Scan for the cell matching the given text and deliver its (x, y) coordinate at center. 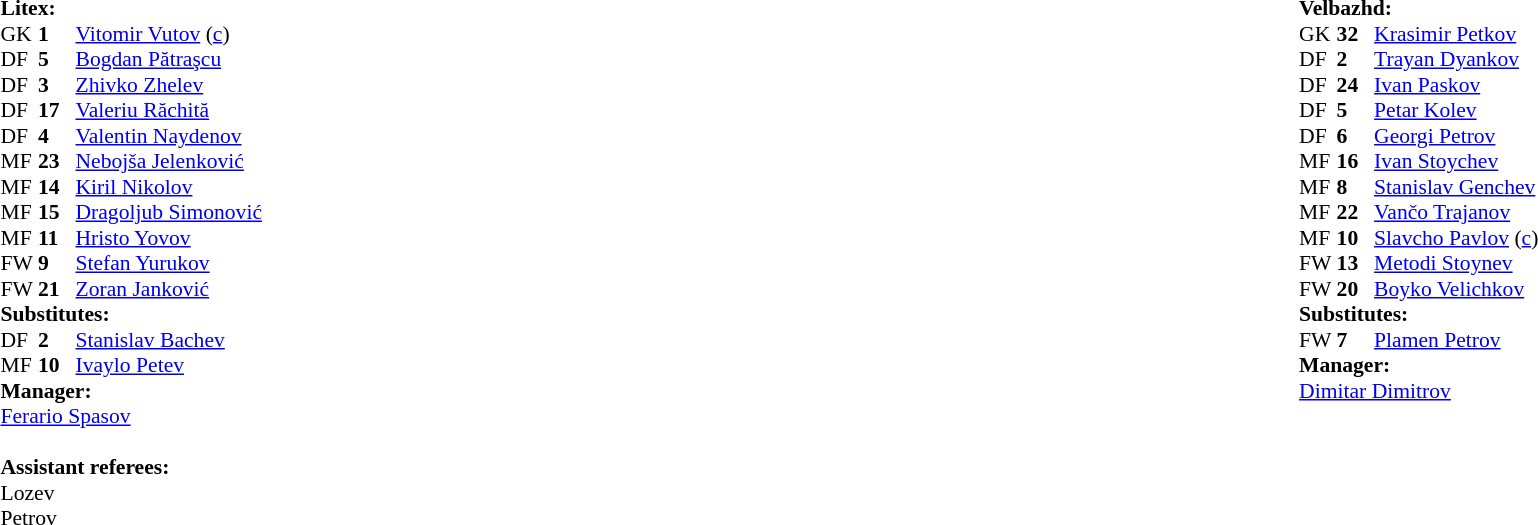
Boyko Velichkov (1456, 289)
14 (57, 187)
3 (57, 85)
Stanislav Bachev (169, 340)
Metodi Stoynev (1456, 263)
16 (1356, 161)
21 (57, 289)
Zhivko Zhelev (169, 85)
Ivaylo Petev (169, 365)
Plamen Petrov (1456, 340)
Kiril Nikolov (169, 187)
9 (57, 263)
Dragoljub Simonović (169, 213)
Stanislav Genchev (1456, 187)
Georgi Petrov (1456, 136)
Hristo Yovov (169, 238)
Dimitar Dimitrov (1418, 391)
Vančo Trajanov (1456, 213)
Stefan Yurukov (169, 263)
24 (1356, 85)
Nebojša Jelenković (169, 161)
Krasimir Petkov (1456, 34)
Slavcho Pavlov (c) (1456, 238)
22 (1356, 213)
Trayan Dyankov (1456, 59)
11 (57, 238)
13 (1356, 263)
17 (57, 111)
32 (1356, 34)
23 (57, 161)
15 (57, 213)
6 (1356, 136)
Vitomir Vutov (c) (169, 34)
Petar Kolev (1456, 111)
Valeriu Răchită (169, 111)
Ivan Stoychev (1456, 161)
1 (57, 34)
8 (1356, 187)
Valentin Naydenov (169, 136)
20 (1356, 289)
Zoran Janković (169, 289)
4 (57, 136)
Bogdan Pătraşcu (169, 59)
7 (1356, 340)
Ivan Paskov (1456, 85)
